Search for the cell housing the specified text and yield its [x, y] center coordinate. 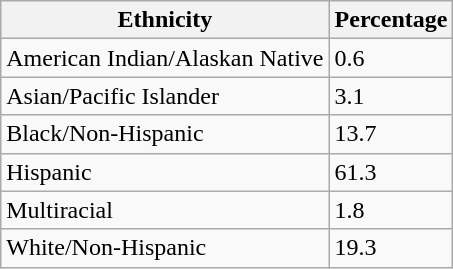
Asian/Pacific Islander [165, 96]
Black/Non-Hispanic [165, 134]
0.6 [391, 58]
White/Non-Hispanic [165, 248]
American Indian/Alaskan Native [165, 58]
Percentage [391, 20]
Hispanic [165, 172]
3.1 [391, 96]
61.3 [391, 172]
Multiracial [165, 210]
13.7 [391, 134]
19.3 [391, 248]
Ethnicity [165, 20]
1.8 [391, 210]
